Search for the cell housing the specified text and yield its (X, Y) center coordinate. 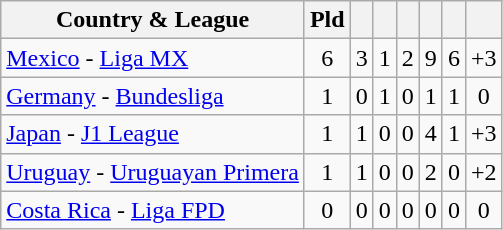
4 (430, 134)
Japan - J1 League (153, 134)
Costa Rica - Liga FPD (153, 210)
Pld (327, 20)
Uruguay - Uruguayan Primera (153, 172)
Germany - Bundesliga (153, 96)
3 (362, 58)
9 (430, 58)
+2 (484, 172)
Country & League (153, 20)
Mexico - Liga MX (153, 58)
